Capture the cell that displays the provided text and extract its (X, Y) central coordinate. 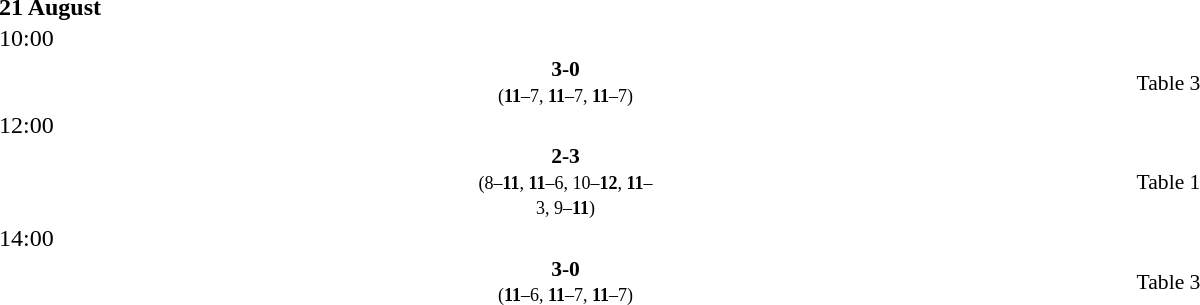
2-3 (8–11, 11–6, 10–12, 11–3, 9–11) (566, 182)
3-0 (11–7, 11–7, 11–7) (566, 82)
